Pinpoint the cell where the given text exists, returning its [X, Y] midpoint coordinate. 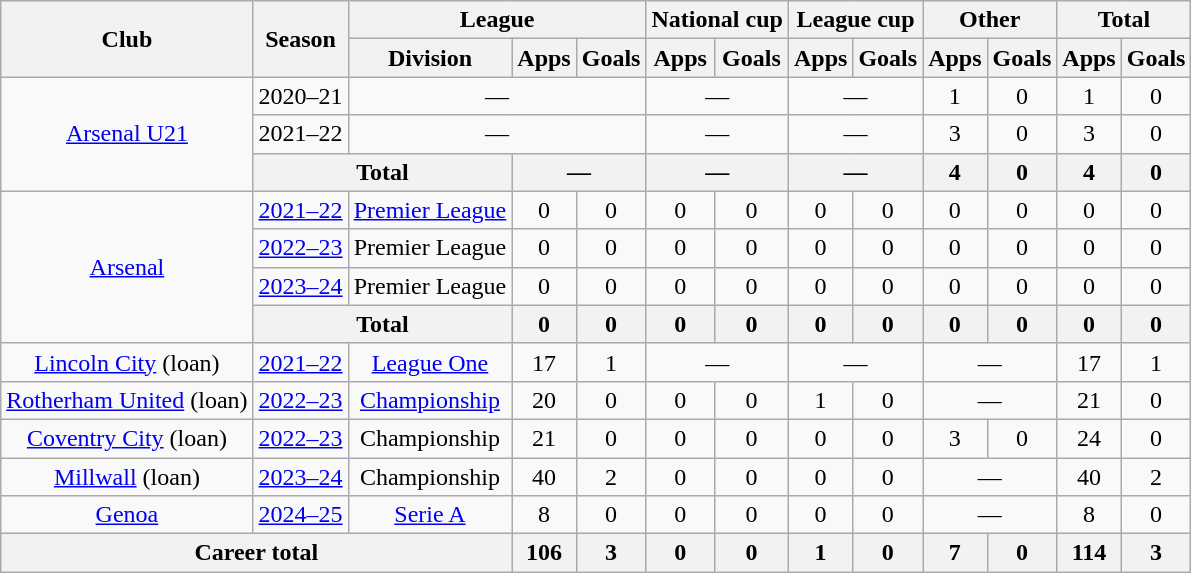
2020–21 [300, 96]
2024–25 [300, 515]
Arsenal U21 [127, 134]
Rotherham United (loan) [127, 400]
24 [1089, 438]
20 [544, 400]
Club [127, 39]
Genoa [127, 515]
Arsenal [127, 267]
Millwall (loan) [127, 477]
Division [430, 58]
Other [990, 20]
Lincoln City (loan) [127, 362]
114 [1089, 553]
Coventry City (loan) [127, 438]
League [497, 20]
League One [430, 362]
Season [300, 39]
National cup [717, 20]
Career total [256, 553]
Serie A [430, 515]
106 [544, 553]
7 [955, 553]
League cup [855, 20]
